Determine the (X, Y) coordinate at the center of the cell enclosing the given text.  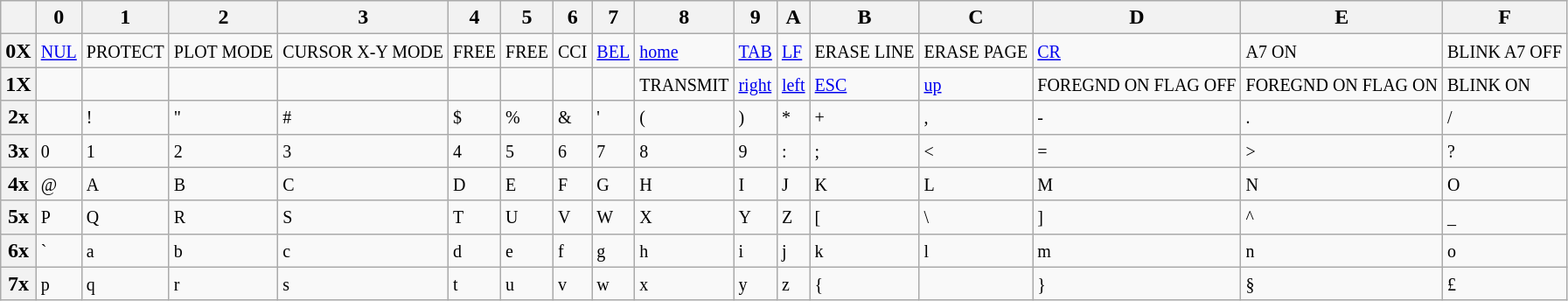
z (793, 283)
BLINK ON (1504, 84)
L (976, 184)
Y (756, 217)
m (1137, 250)
LF (793, 51)
PROTECT (125, 51)
! (125, 117)
w (614, 283)
` (59, 250)
= (1137, 150)
0X (18, 51)
right (756, 84)
5x (18, 217)
" (224, 117)
l (976, 250)
p (59, 283)
left (793, 84)
_ (1504, 217)
; (864, 150)
{ (864, 283)
* (793, 117)
R (224, 217)
3x (18, 150)
> (1342, 150)
FOREGND ON FLAG ON (1342, 84)
e (526, 250)
, (976, 117)
ERASE LINE (864, 51)
V (572, 217)
s (364, 283)
[ (864, 217)
S (364, 217)
r (224, 283)
4x (18, 184)
/ (1504, 117)
TRANSMIT (684, 84)
G (614, 184)
P (59, 217)
up (976, 84)
Z (793, 217)
) (756, 117)
g (614, 250)
f (572, 250)
# (364, 117)
I (756, 184)
CCI (572, 51)
v (572, 283)
home (684, 51)
i (756, 250)
& (572, 117)
NUL (59, 51)
q (125, 283)
+ (864, 117)
CURSOR X-Y MODE (364, 51)
a (125, 250)
% (526, 117)
M (1137, 184)
TAB (756, 51)
] (1137, 217)
£ (1504, 283)
6x (18, 250)
PLOT MODE (224, 51)
x (684, 283)
§ (1342, 283)
ESC (864, 84)
T (475, 217)
b (224, 250)
< (976, 150)
- (1137, 117)
CR (1137, 51)
h (684, 250)
\ (976, 217)
O (1504, 184)
Q (125, 217)
FOREGND ON FLAG OFF (1137, 84)
: (793, 150)
} (1137, 283)
u (526, 283)
U (526, 217)
j (793, 250)
n (1342, 250)
d (475, 250)
W (614, 217)
t (475, 283)
k (864, 250)
' (614, 117)
1X (18, 84)
( (684, 117)
2x (18, 117)
N (1342, 184)
c (364, 250)
^ (1342, 217)
? (1504, 150)
A7 ON (1342, 51)
7x (18, 283)
o (1504, 250)
BLINK A7 OFF (1504, 51)
J (793, 184)
H (684, 184)
ERASE PAGE (976, 51)
. (1342, 117)
BEL (614, 51)
K (864, 184)
X (684, 217)
@ (59, 184)
$ (475, 117)
y (756, 283)
